Capture the cell that displays the provided text and extract its [x, y] central coordinate. 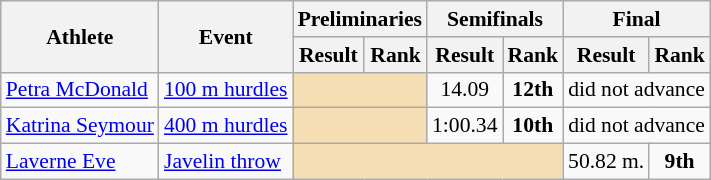
14.09 [464, 90]
Preliminaries [360, 19]
12th [532, 90]
50.82 m. [606, 162]
Petra McDonald [80, 90]
Athlete [80, 36]
9th [680, 162]
Final [636, 19]
Laverne Eve [80, 162]
100 m hurdles [226, 90]
400 m hurdles [226, 126]
Semifinals [495, 19]
Event [226, 36]
10th [532, 126]
Katrina Seymour [80, 126]
1:00.34 [464, 126]
Javelin throw [226, 162]
